Locate the cell with the specified text and output its (X, Y) center coordinate. 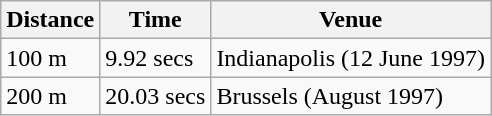
Brussels (August 1997) (351, 96)
Distance (50, 20)
20.03 secs (156, 96)
200 m (50, 96)
Time (156, 20)
Venue (351, 20)
Indianapolis (12 June 1997) (351, 58)
100 m (50, 58)
9.92 secs (156, 58)
